Extract the [X, Y] coordinate from the center of the cell holding the provided text.  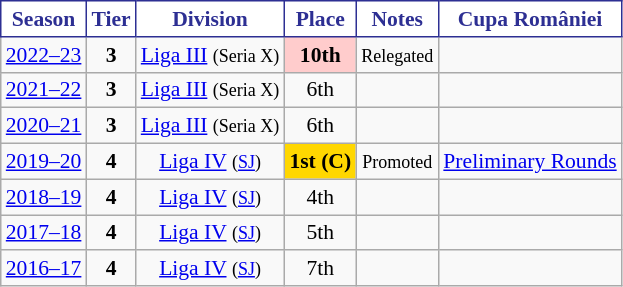
2022–23 [44, 55]
2018–19 [44, 197]
Cupa României [530, 19]
Place [320, 19]
2016–17 [44, 269]
7th [320, 269]
Preliminary Rounds [530, 162]
Tier [110, 19]
2020–21 [44, 126]
5th [320, 233]
1st (C) [320, 162]
Relegated [397, 55]
Division [210, 19]
Promoted [397, 162]
Notes [397, 19]
10th [320, 55]
2019–20 [44, 162]
Season [44, 19]
4th [320, 197]
2017–18 [44, 233]
2021–22 [44, 90]
